Provide the (x, y) coordinate of the cell's center where the given text is located.  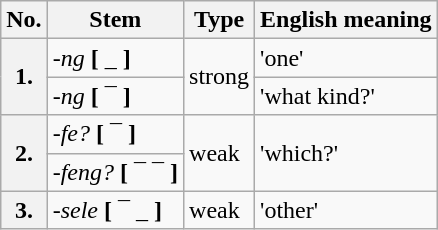
-sele [ ¯ _ ] (115, 210)
No. (24, 20)
strong (220, 77)
3. (24, 210)
'what kind?' (346, 96)
Stem (115, 20)
-feng? [ ¯ ¯ ] (115, 172)
'which?' (346, 153)
2. (24, 153)
'one' (346, 58)
-fe? [ ¯ ] (115, 134)
-ng [ _ ] (115, 58)
1. (24, 77)
Type (220, 20)
-ng [ ¯ ] (115, 96)
'other' (346, 210)
English meaning (346, 20)
